Detect which cell encompasses the target text, then output its (x, y) center coordinate. 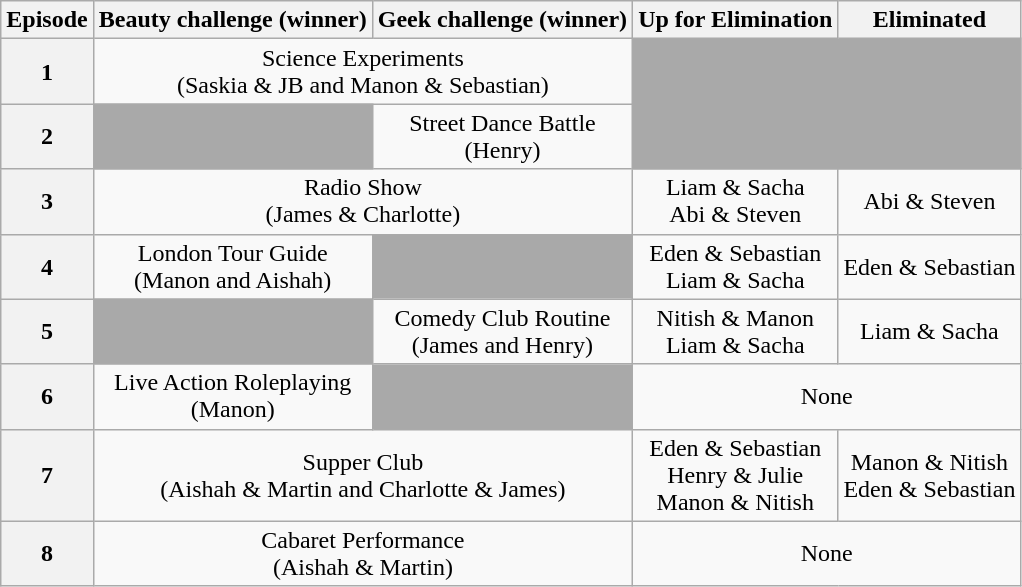
Supper Club(Aishah & Martin and Charlotte & James) (362, 475)
Eliminated (930, 20)
Liam & Sacha (930, 332)
Eden & SebastianHenry & JulieManon & Nitish (736, 475)
Geek challenge (winner) (502, 20)
Up for Elimination (736, 20)
Beauty challenge (winner) (232, 20)
Science Experiments(Saskia & JB and Manon & Sebastian) (362, 72)
Street Dance Battle(Henry) (502, 136)
1 (47, 72)
London Tour Guide(Manon and Aishah) (232, 266)
Live Action Roleplaying(Manon) (232, 396)
7 (47, 475)
Nitish & ManonLiam & Sacha (736, 332)
Manon & NitishEden & Sebastian (930, 475)
Eden & SebastianLiam & Sacha (736, 266)
8 (47, 554)
Radio Show(James & Charlotte) (362, 202)
5 (47, 332)
Episode (47, 20)
Abi & Steven (930, 202)
Cabaret Performance(Aishah & Martin) (362, 554)
2 (47, 136)
4 (47, 266)
6 (47, 396)
Eden & Sebastian (930, 266)
Comedy Club Routine(James and Henry) (502, 332)
Liam & SachaAbi & Steven (736, 202)
3 (47, 202)
